Pinpoint the cell where the given text exists, returning its (X, Y) midpoint coordinate. 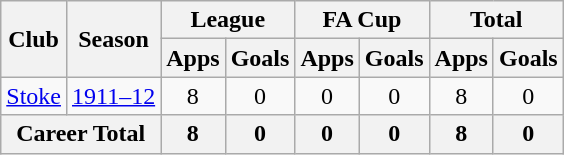
Season (113, 39)
Stoke (34, 96)
FA Cup (362, 20)
1911–12 (113, 96)
Career Total (81, 134)
Club (34, 39)
Total (496, 20)
League (228, 20)
